Output the [x, y] coordinate of the center of the cell containing the given text.  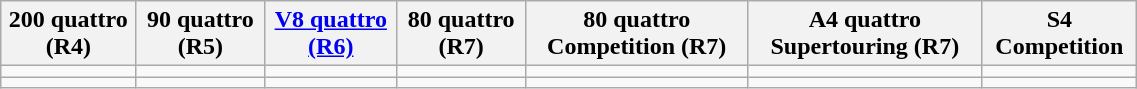
90 quattro (R5) [200, 34]
80 quattro (R7) [462, 34]
200 quattro (R4) [68, 34]
80 quattro Competition (R7) [637, 34]
A4 quattro Supertouring (R7) [865, 34]
S4 Competition [1060, 34]
V8 quattro (R6) [331, 34]
